Pinpoint the cell where the given text exists, returning its [X, Y] midpoint coordinate. 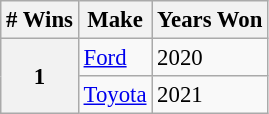
Toyota [115, 95]
2021 [210, 95]
Years Won [210, 20]
# Wins [40, 20]
Ford [115, 58]
1 [40, 76]
2020 [210, 58]
Make [115, 20]
